Detect which cell encompasses the target text, then output its [x, y] center coordinate. 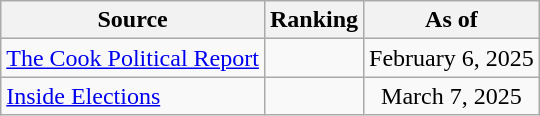
Inside Elections [133, 96]
Ranking [314, 20]
February 6, 2025 [452, 58]
March 7, 2025 [452, 96]
Source [133, 20]
The Cook Political Report [133, 58]
As of [452, 20]
